For the text-containing cell, return its midpoint in (x, y) coordinate format. 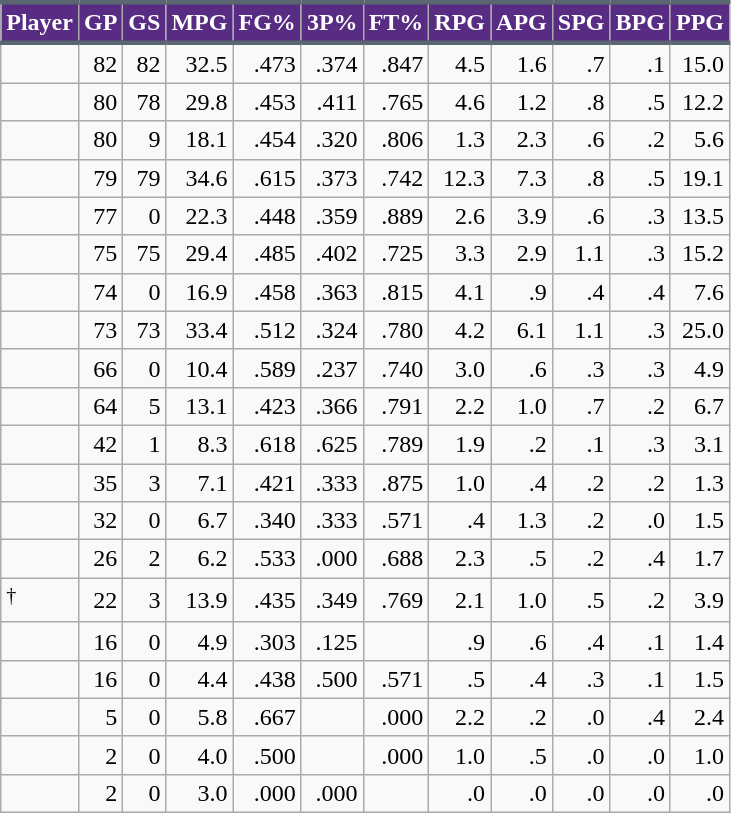
.402 (332, 254)
SPG (581, 22)
35 (100, 483)
64 (100, 406)
.889 (396, 216)
42 (100, 444)
33.4 (200, 330)
.421 (267, 483)
.615 (267, 178)
.435 (267, 600)
2.4 (700, 717)
2.9 (522, 254)
3.3 (460, 254)
4.6 (460, 102)
7.6 (700, 292)
.806 (396, 140)
.875 (396, 483)
.349 (332, 600)
1.4 (700, 641)
.324 (332, 330)
.740 (396, 368)
.667 (267, 717)
29.4 (200, 254)
.791 (396, 406)
34.6 (200, 178)
.237 (332, 368)
12.2 (700, 102)
32 (100, 521)
13.5 (700, 216)
13.1 (200, 406)
.780 (396, 330)
APG (522, 22)
.589 (267, 368)
.320 (332, 140)
GP (100, 22)
.625 (332, 444)
4.5 (460, 63)
.618 (267, 444)
4.0 (200, 755)
Player (40, 22)
.448 (267, 216)
77 (100, 216)
78 (144, 102)
15.2 (700, 254)
7.1 (200, 483)
† (40, 600)
3.1 (700, 444)
6.2 (200, 559)
.411 (332, 102)
25.0 (700, 330)
.847 (396, 63)
RPG (460, 22)
4.1 (460, 292)
PPG (700, 22)
5.6 (700, 140)
GS (144, 22)
1.2 (522, 102)
8.3 (200, 444)
.512 (267, 330)
.366 (332, 406)
10.4 (200, 368)
.454 (267, 140)
1 (144, 444)
.125 (332, 641)
.374 (332, 63)
5.8 (200, 717)
22 (100, 600)
74 (100, 292)
.725 (396, 254)
.453 (267, 102)
13.9 (200, 600)
.359 (332, 216)
.303 (267, 641)
BPG (640, 22)
FT% (396, 22)
.363 (332, 292)
12.3 (460, 178)
29.8 (200, 102)
.765 (396, 102)
32.5 (200, 63)
2.6 (460, 216)
.373 (332, 178)
FG% (267, 22)
.473 (267, 63)
.340 (267, 521)
.485 (267, 254)
.815 (396, 292)
4.2 (460, 330)
26 (100, 559)
1.9 (460, 444)
1.7 (700, 559)
6.1 (522, 330)
9 (144, 140)
.769 (396, 600)
2.1 (460, 600)
66 (100, 368)
15.0 (700, 63)
16.9 (200, 292)
3P% (332, 22)
MPG (200, 22)
.438 (267, 679)
1.6 (522, 63)
.533 (267, 559)
22.3 (200, 216)
19.1 (700, 178)
7.3 (522, 178)
.688 (396, 559)
.742 (396, 178)
18.1 (200, 140)
.789 (396, 444)
4.4 (200, 679)
.458 (267, 292)
.423 (267, 406)
